Find where the given text appears and provide that cell's center as (x, y) coordinate. 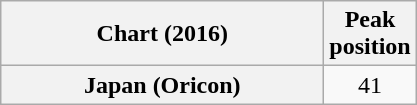
Peakposition (370, 34)
Chart (2016) (162, 34)
41 (370, 85)
Japan (Oricon) (162, 85)
